Return [X, Y] of the center of cell containing provided text 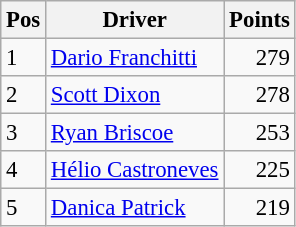
5 [24, 208]
Driver [135, 20]
Pos [24, 20]
3 [24, 133]
1 [24, 58]
Danica Patrick [135, 208]
Points [260, 20]
253 [260, 133]
Dario Franchitti [135, 58]
279 [260, 58]
219 [260, 208]
225 [260, 170]
Ryan Briscoe [135, 133]
4 [24, 170]
Scott Dixon [135, 95]
278 [260, 95]
2 [24, 95]
Hélio Castroneves [135, 170]
